For the text-containing cell, return its midpoint in [x, y] coordinate format. 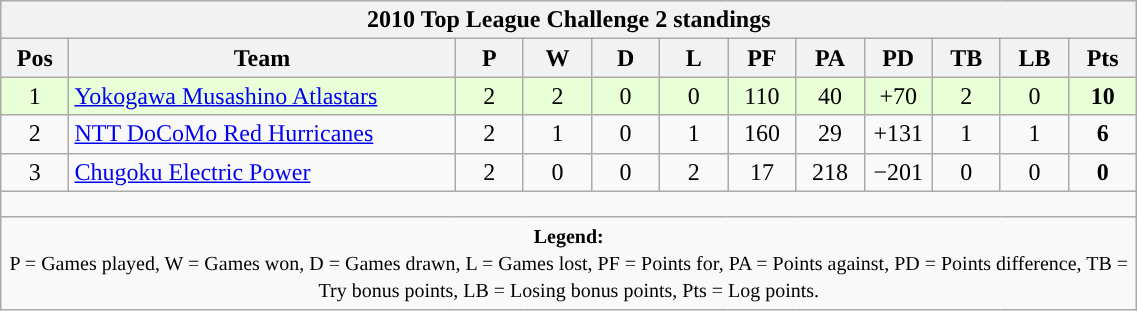
2010 Top League Challenge 2 standings [569, 20]
Pos [35, 58]
PA [830, 58]
NTT DoCoMo Red Hurricanes [262, 134]
6 [1103, 134]
10 [1103, 96]
D [625, 58]
29 [830, 134]
218 [830, 172]
40 [830, 96]
+70 [898, 96]
Team [262, 58]
PF [762, 58]
P [489, 58]
Yokogawa Musashino Atlastars [262, 96]
L [694, 58]
3 [35, 172]
LB [1034, 58]
110 [762, 96]
17 [762, 172]
−201 [898, 172]
TB [966, 58]
Pts [1103, 58]
+131 [898, 134]
PD [898, 58]
W [557, 58]
Chugoku Electric Power [262, 172]
160 [762, 134]
